Search for the cell housing the specified text and yield its [x, y] center coordinate. 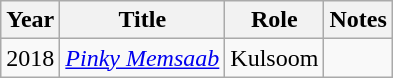
Title [142, 20]
Notes [358, 20]
Year [30, 20]
Kulsoom [274, 58]
Pinky Memsaab [142, 58]
2018 [30, 58]
Role [274, 20]
